Search for the cell housing the specified text and yield its (X, Y) center coordinate. 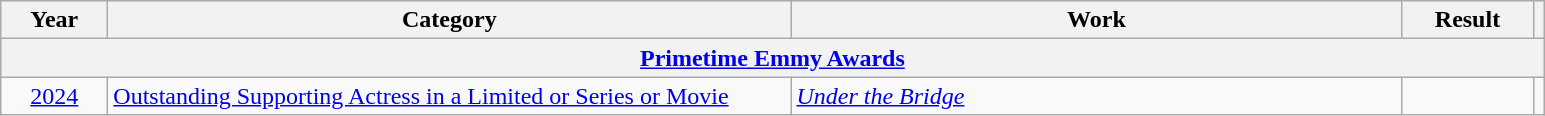
2024 (54, 96)
Outstanding Supporting Actress in a Limited or Series or Movie (450, 96)
Year (54, 20)
Category (450, 20)
Primetime Emmy Awards (772, 58)
Work (1096, 20)
Result (1468, 20)
Under the Bridge (1096, 96)
